Search for the cell housing the specified text and yield its (x, y) center coordinate. 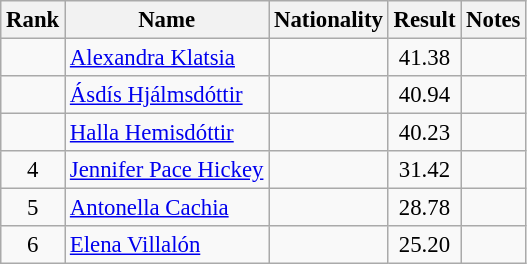
6 (33, 245)
Jennifer Pace Hickey (167, 170)
Halla Hemisdóttir (167, 133)
Nationality (328, 20)
4 (33, 170)
40.94 (424, 95)
25.20 (424, 245)
Notes (494, 20)
5 (33, 208)
28.78 (424, 208)
41.38 (424, 58)
Rank (33, 20)
Alexandra Klatsia (167, 58)
31.42 (424, 170)
Name (167, 20)
Elena Villalón (167, 245)
Ásdís Hjálmsdóttir (167, 95)
40.23 (424, 133)
Result (424, 20)
Antonella Cachia (167, 208)
